Provide the [x, y] coordinate of the cell's center where the given text is located.  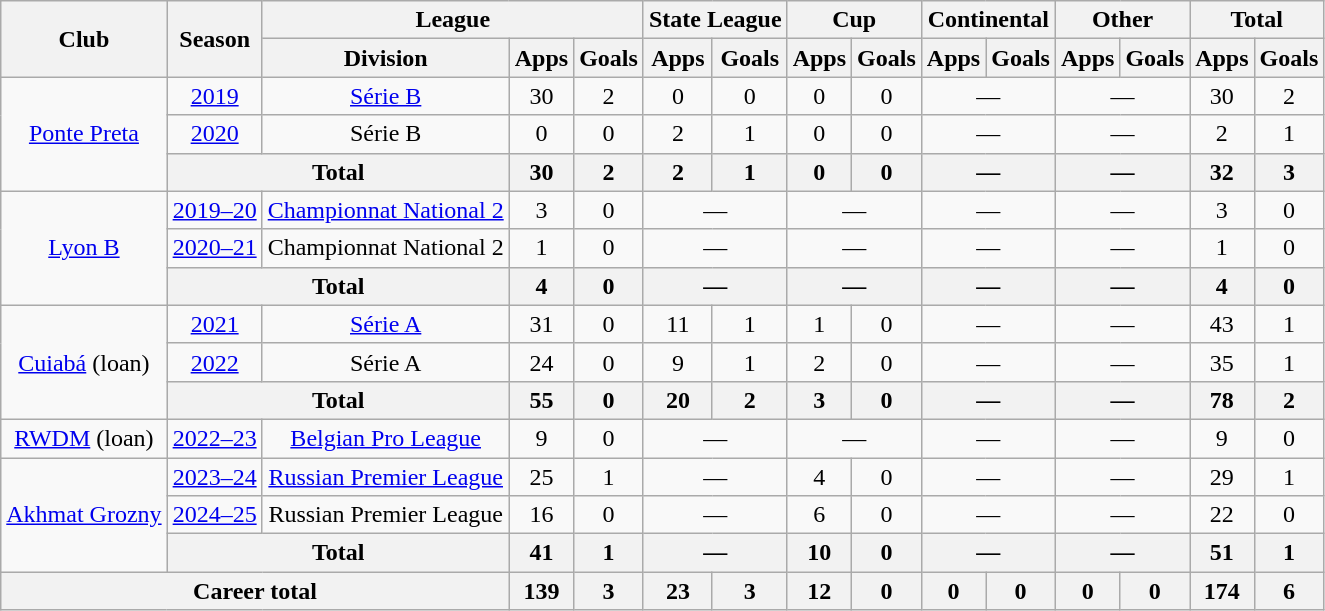
139 [541, 591]
RWDM (loan) [84, 438]
2021 [214, 324]
2022–23 [214, 438]
41 [541, 553]
24 [541, 362]
Division [386, 58]
78 [1222, 400]
2020–21 [214, 248]
32 [1222, 172]
Club [84, 39]
Continental [988, 20]
43 [1222, 324]
29 [1222, 477]
2019 [214, 96]
Cup [854, 20]
2019–20 [214, 210]
Akhmat Grozny [84, 515]
16 [541, 515]
2023–24 [214, 477]
55 [541, 400]
State League [715, 20]
2024–25 [214, 515]
11 [678, 324]
23 [678, 591]
22 [1222, 515]
Career total [255, 591]
10 [819, 553]
174 [1222, 591]
51 [1222, 553]
12 [819, 591]
2022 [214, 362]
35 [1222, 362]
Lyon B [84, 248]
25 [541, 477]
Season [214, 39]
20 [678, 400]
League [452, 20]
Other [1122, 20]
Belgian Pro League [386, 438]
Ponte Preta [84, 134]
31 [541, 324]
Cuiabá (loan) [84, 362]
2020 [214, 134]
